Return (x, y) of the center of cell containing provided text 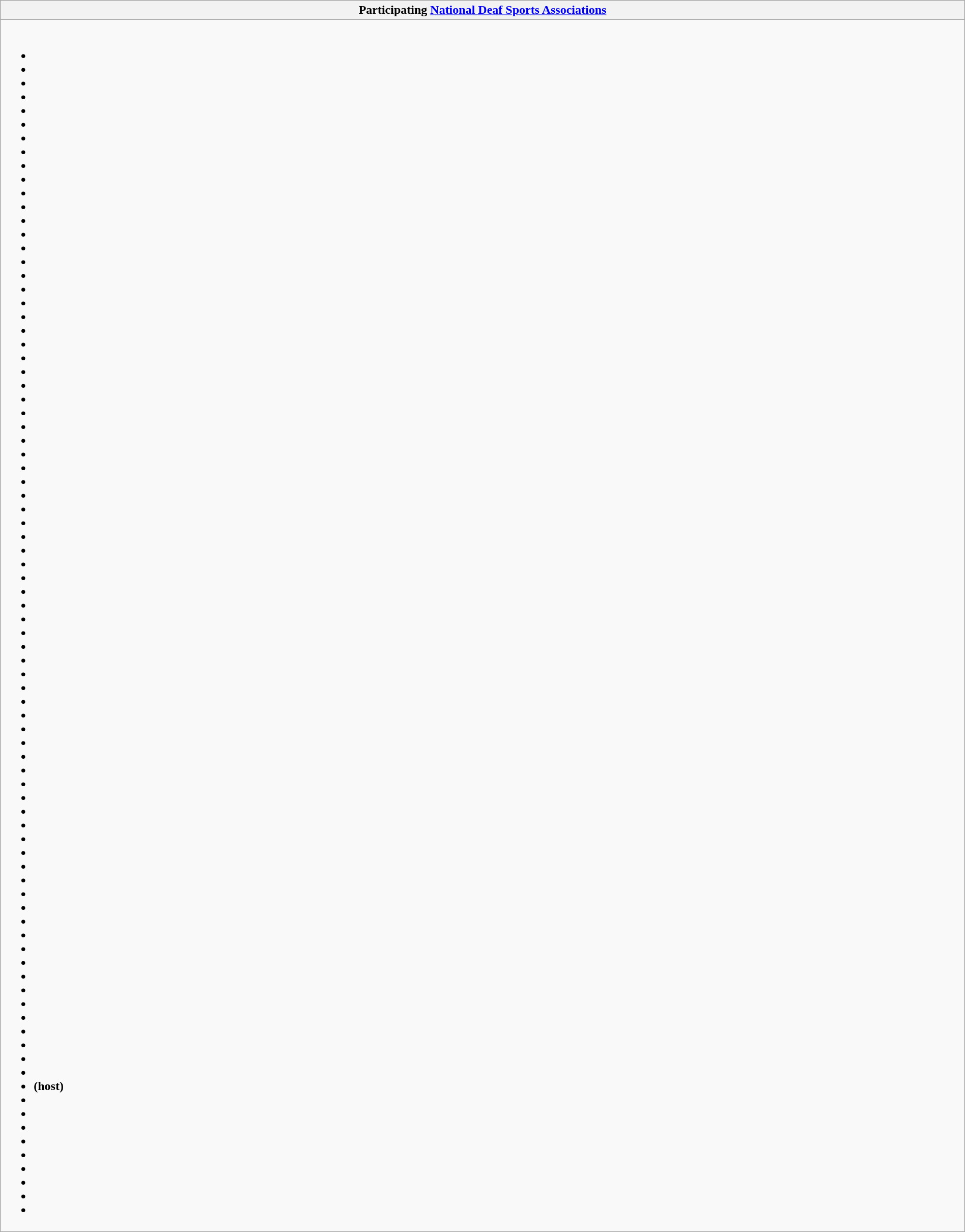
(host) (482, 626)
Participating National Deaf Sports Associations (482, 10)
